Determine the [X, Y] coordinate at the center of the cell enclosing the given text.  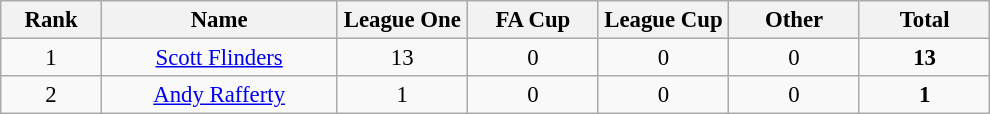
Andy Rafferty [219, 95]
2 [52, 95]
FA Cup [534, 20]
Other [794, 20]
League One [402, 20]
Scott Flinders [219, 58]
Rank [52, 20]
Name [219, 20]
Total [924, 20]
League Cup [664, 20]
